Pinpoint the cell where the given text exists, returning its (X, Y) midpoint coordinate. 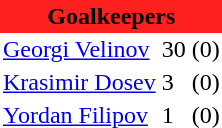
Georgi Velinov (80, 50)
Krasimir Dosev (80, 82)
30 (174, 50)
3 (174, 82)
